Extract the [X, Y] coordinate from the center of the cell holding the provided text.  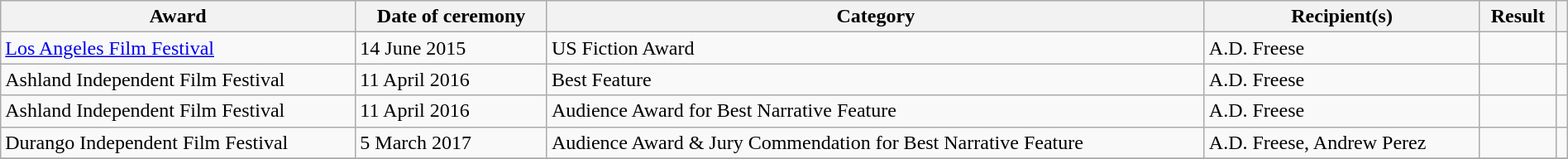
Category [875, 17]
5 March 2017 [452, 142]
Result [1518, 17]
Recipient(s) [1341, 17]
Date of ceremony [452, 17]
Audience Award & Jury Commendation for Best Narrative Feature [875, 142]
Durango Independent Film Festival [179, 142]
14 June 2015 [452, 48]
Audience Award for Best Narrative Feature [875, 111]
Award [179, 17]
A.D. Freese, Andrew Perez [1341, 142]
US Fiction Award [875, 48]
Best Feature [875, 79]
Los Angeles Film Festival [179, 48]
